Identify which cell holds the provided text, then report its (X, Y) central coordinate. 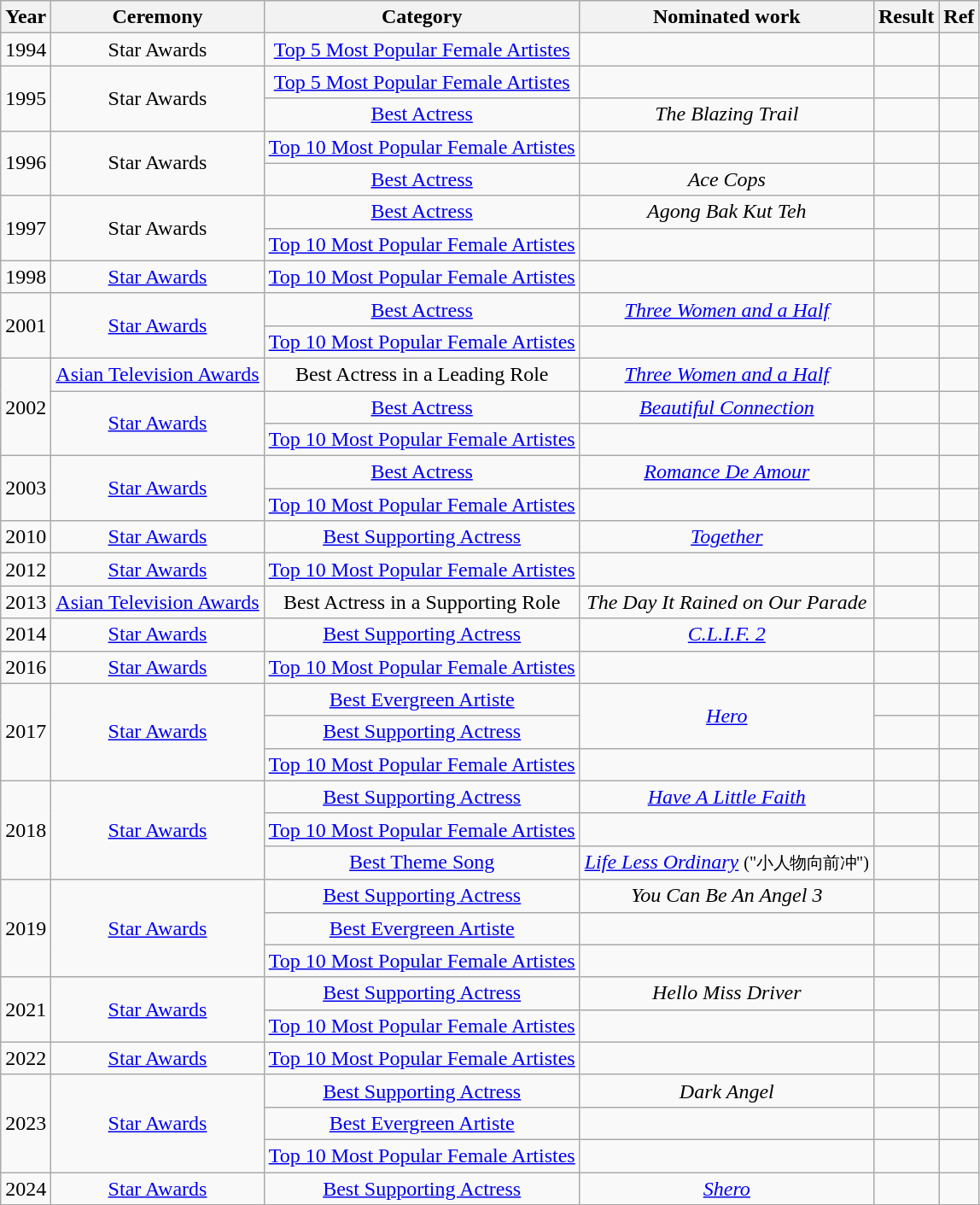
Hero (726, 716)
Year (26, 17)
2014 (26, 635)
Together (726, 537)
2024 (26, 1188)
Ref (960, 17)
2021 (26, 1009)
2023 (26, 1123)
Result (906, 17)
Best Actress in a Leading Role (422, 374)
1998 (26, 277)
2012 (26, 570)
Best Actress in a Supporting Role (422, 602)
Agong Bak Kut Teh (726, 212)
C.L.I.F. 2 (726, 635)
Best Theme Song (422, 863)
2017 (26, 732)
2003 (26, 488)
2013 (26, 602)
Ace Cops (726, 179)
Have A Little Faith (726, 797)
2016 (26, 667)
Romance De Amour (726, 472)
1995 (26, 98)
Beautiful Connection (726, 407)
1997 (26, 228)
The Day It Rained on Our Parade (726, 602)
Life Less Ordinary ("小人物向前冲") (726, 863)
2002 (26, 407)
2018 (26, 830)
2019 (26, 928)
Hello Miss Driver (726, 993)
1996 (26, 163)
2022 (26, 1058)
You Can Be An Angel 3 (726, 896)
The Blazing Trail (726, 114)
2001 (26, 325)
Ceremony (157, 17)
1994 (26, 50)
2010 (26, 537)
Dark Angel (726, 1091)
Nominated work (726, 17)
Shero (726, 1188)
Category (422, 17)
